For the text-containing cell, return its midpoint in (X, Y) coordinate format. 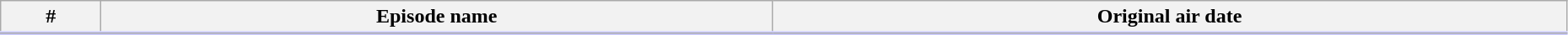
Original air date (1170, 17)
# (51, 17)
Episode name (437, 17)
